Scan for the cell matching the given text and deliver its [X, Y] coordinate at center. 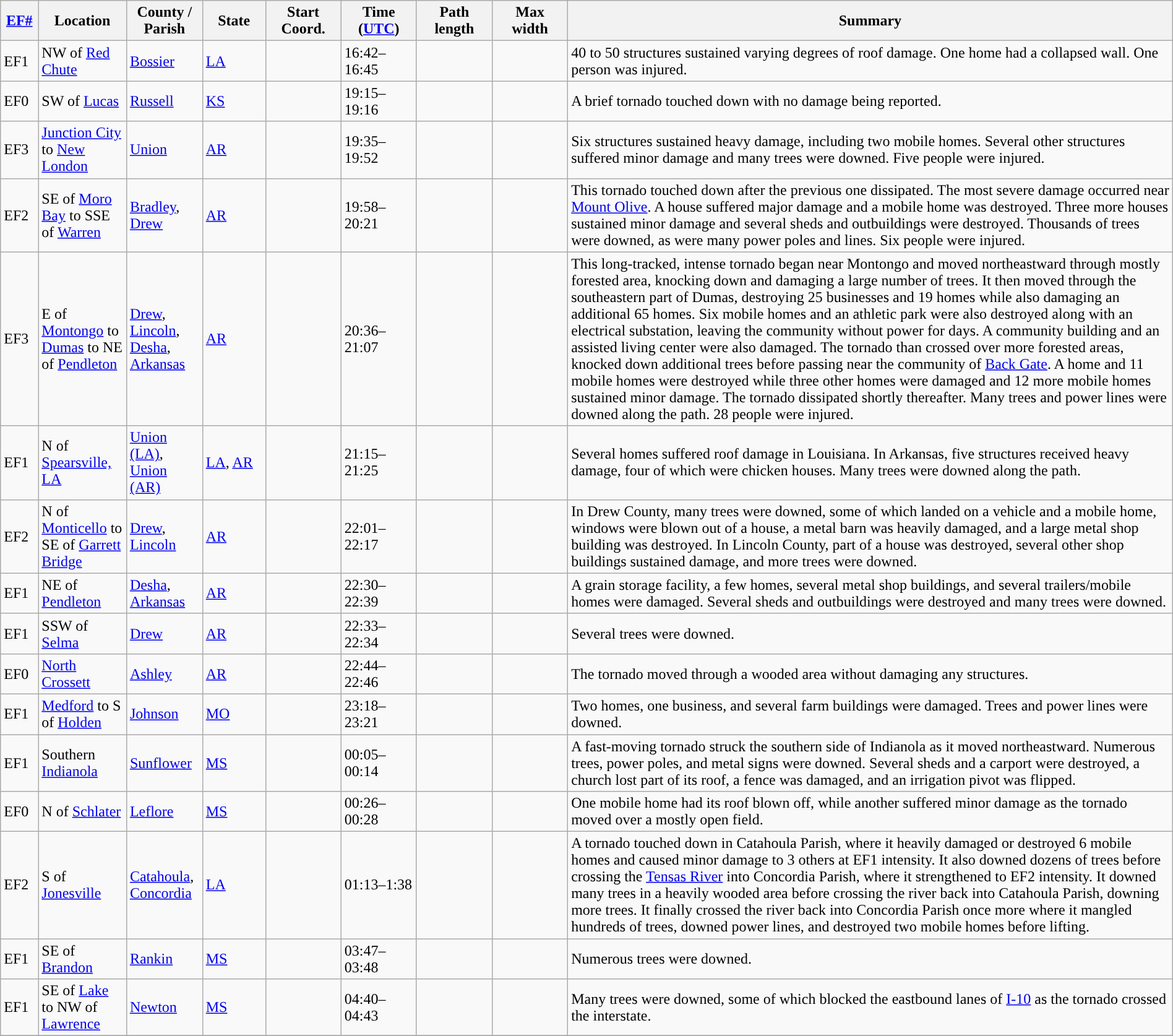
A brief tornado touched down with no damage being reported. [870, 101]
Start Coord. [303, 21]
Union (LA), Union (AR) [165, 463]
01:13–1:38 [379, 885]
The tornado moved through a wooded area without damaging any structures. [870, 673]
NE of Pendleton [83, 593]
21:15–21:25 [379, 463]
SE of Moro Bay to SSE of Warren [83, 215]
Many trees were downed, some of which blocked the eastbound lanes of I-10 as the tornado crossed the interstate. [870, 1008]
MO [234, 714]
N of Monticello to SE of Garrett Bridge [83, 536]
Southern Indianola [83, 762]
North Crossett [83, 673]
SE of Lake to NW of Lawrence [83, 1008]
N of Spearsville, LA [83, 463]
16:42–16:45 [379, 61]
Ashley [165, 673]
00:26–00:28 [379, 812]
Rankin [165, 959]
Time (UTC) [379, 21]
Johnson [165, 714]
20:36–21:07 [379, 339]
19:35–19:52 [379, 150]
04:40–04:43 [379, 1008]
Drew [165, 634]
19:58–20:21 [379, 215]
Union [165, 150]
E of Montongo to Dumas to NE of Pendleton [83, 339]
KS [234, 101]
Summary [870, 21]
Sunflower [165, 762]
Path length [454, 21]
LA, AR [234, 463]
19:15–19:16 [379, 101]
Drew, Lincoln [165, 536]
S of Jonesville [83, 885]
Two homes, one business, and several farm buildings were damaged. Trees and power lines were downed. [870, 714]
NW of Red Chute [83, 61]
03:47–03:48 [379, 959]
Drew, Lincoln, Desha, Arkansas [165, 339]
Bradley, Drew [165, 215]
Location [83, 21]
SE of Brandon [83, 959]
State [234, 21]
Several trees were downed. [870, 634]
00:05–00:14 [379, 762]
Numerous trees were downed. [870, 959]
Leflore [165, 812]
40 to 50 structures sustained varying degrees of roof damage. One home had a collapsed wall. One person was injured. [870, 61]
Russell [165, 101]
22:30–22:39 [379, 593]
N of Schlater [83, 812]
Newton [165, 1008]
Junction City to New London [83, 150]
23:18–23:21 [379, 714]
22:01–22:17 [379, 536]
22:44–22:46 [379, 673]
County / Parish [165, 21]
22:33–22:34 [379, 634]
Catahoula, Concordia [165, 885]
One mobile home had its roof blown off, while another suffered minor damage as the tornado moved over a mostly open field. [870, 812]
EF# [20, 21]
Bossier [165, 61]
SSW of Selma [83, 634]
Max width [530, 21]
Medford to S of Holden [83, 714]
Desha, Arkansas [165, 593]
SW of Lucas [83, 101]
